Capture the cell that displays the provided text and extract its (x, y) central coordinate. 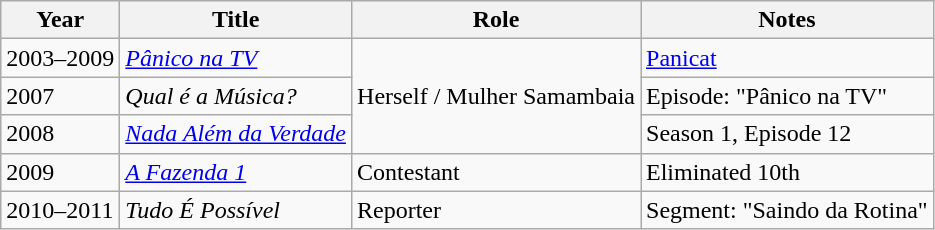
Herself / Mulher Samambaia (496, 96)
2009 (60, 172)
A Fazenda 1 (236, 172)
Year (60, 20)
2010–2011 (60, 210)
Pânico na TV (236, 58)
Nada Além da Verdade (236, 134)
Tudo É Possível (236, 210)
Reporter (496, 210)
2007 (60, 96)
Qual é a Música? (236, 96)
2003–2009 (60, 58)
Role (496, 20)
Season 1, Episode 12 (786, 134)
Segment: "Saindo da Rotina" (786, 210)
Episode: "Pânico na TV" (786, 96)
Panicat (786, 58)
Notes (786, 20)
Title (236, 20)
Eliminated 10th (786, 172)
Contestant (496, 172)
2008 (60, 134)
